Find where the given text appears and provide that cell's center as [X, Y] coordinate. 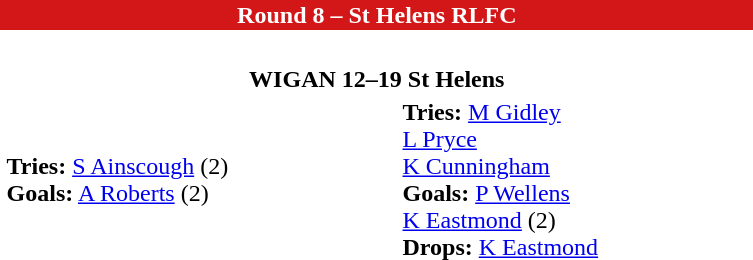
Round 8 – St Helens RLFC [377, 15]
WIGAN 12–19 St Helens [376, 79]
